Provide the [x, y] coordinate of the cell's center where the given text is located.  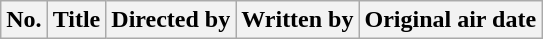
Original air date [450, 20]
No. [24, 20]
Directed by [171, 20]
Written by [298, 20]
Title [76, 20]
